Identify which cell holds the provided text, then report its (x, y) central coordinate. 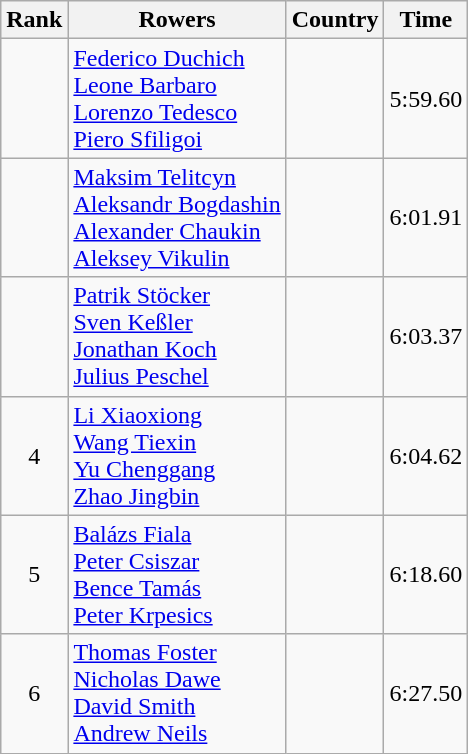
6:04.62 (426, 456)
Federico DuchichLeone BarbaroLorenzo TedescoPiero Sfiligoi (177, 98)
Thomas FosterNicholas DaweDavid SmithAndrew Neils (177, 694)
Rank (34, 20)
Time (426, 20)
5 (34, 574)
Maksim TelitcynAleksandr BogdashinAlexander ChaukinAleksey Vikulin (177, 218)
Patrik StöckerSven KeßlerJonathan KochJulius Peschel (177, 336)
4 (34, 456)
6:18.60 (426, 574)
6:03.37 (426, 336)
5:59.60 (426, 98)
6 (34, 694)
Rowers (177, 20)
Country (335, 20)
Li XiaoxiongWang TiexinYu ChenggangZhao Jingbin (177, 456)
Balázs FialaPeter CsiszarBence TamásPeter Krpesics (177, 574)
6:27.50 (426, 694)
6:01.91 (426, 218)
